Output the (X, Y) coordinate of the center of the cell containing the given text.  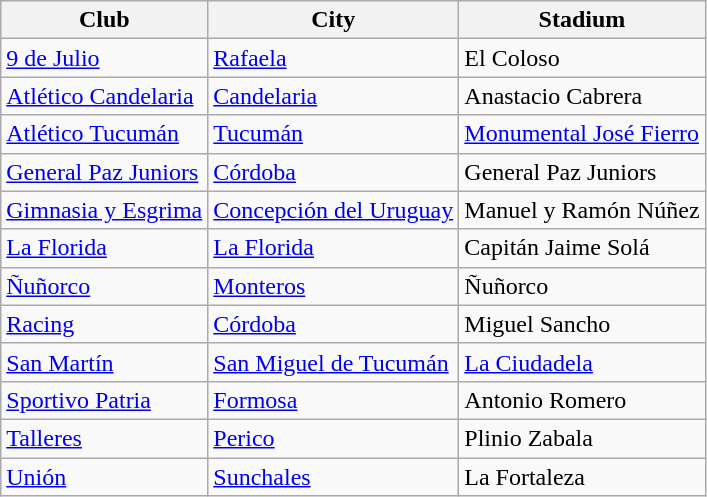
Unión (104, 477)
Club (104, 20)
Perico (334, 438)
La Ciudadela (582, 362)
Stadium (582, 20)
El Coloso (582, 58)
City (334, 20)
Racing (104, 324)
9 de Julio (104, 58)
San Martín (104, 362)
Atlético Candelaria (104, 96)
Formosa (334, 400)
Talleres (104, 438)
Antonio Romero (582, 400)
Gimnasia y Esgrima (104, 210)
Monumental José Fierro (582, 134)
San Miguel de Tucumán (334, 362)
Plinio Zabala (582, 438)
Monteros (334, 286)
Capitán Jaime Solá (582, 248)
Sunchales (334, 477)
Concepción del Uruguay (334, 210)
Candelaria (334, 96)
Manuel y Ramón Núñez (582, 210)
Miguel Sancho (582, 324)
Tucumán (334, 134)
La Fortaleza (582, 477)
Atlético Tucumán (104, 134)
Sportivo Patria (104, 400)
Rafaela (334, 58)
Anastacio Cabrera (582, 96)
